Locate the cell with the specified text and output its [x, y] center coordinate. 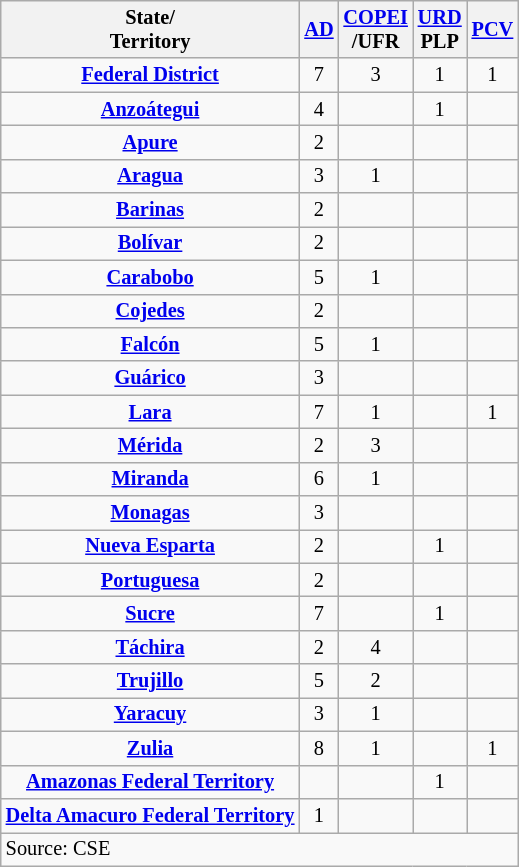
Delta Amacuro Federal Territory [150, 815]
Sucre [150, 613]
Portuguesa [150, 580]
Yaracuy [150, 714]
Trujillo [150, 681]
Barinas [150, 210]
Zulia [150, 748]
Guárico [150, 378]
Source: CSE [260, 849]
Cojedes [150, 311]
Anzoátegui [150, 109]
State/Territory [150, 29]
Aragua [150, 176]
COPEI/UFR [376, 29]
Lara [150, 412]
Nueva Esparta [150, 546]
Carabobo [150, 277]
PCV [493, 29]
Monagas [150, 513]
Bolívar [150, 243]
Táchira [150, 647]
Apure [150, 142]
6 [318, 479]
Amazonas Federal Territory [150, 782]
AD [318, 29]
Mérida [150, 445]
8 [318, 748]
URDPLP [440, 29]
Federal District [150, 75]
Miranda [150, 479]
Falcón [150, 344]
